Capture the cell that displays the provided text and extract its [X, Y] central coordinate. 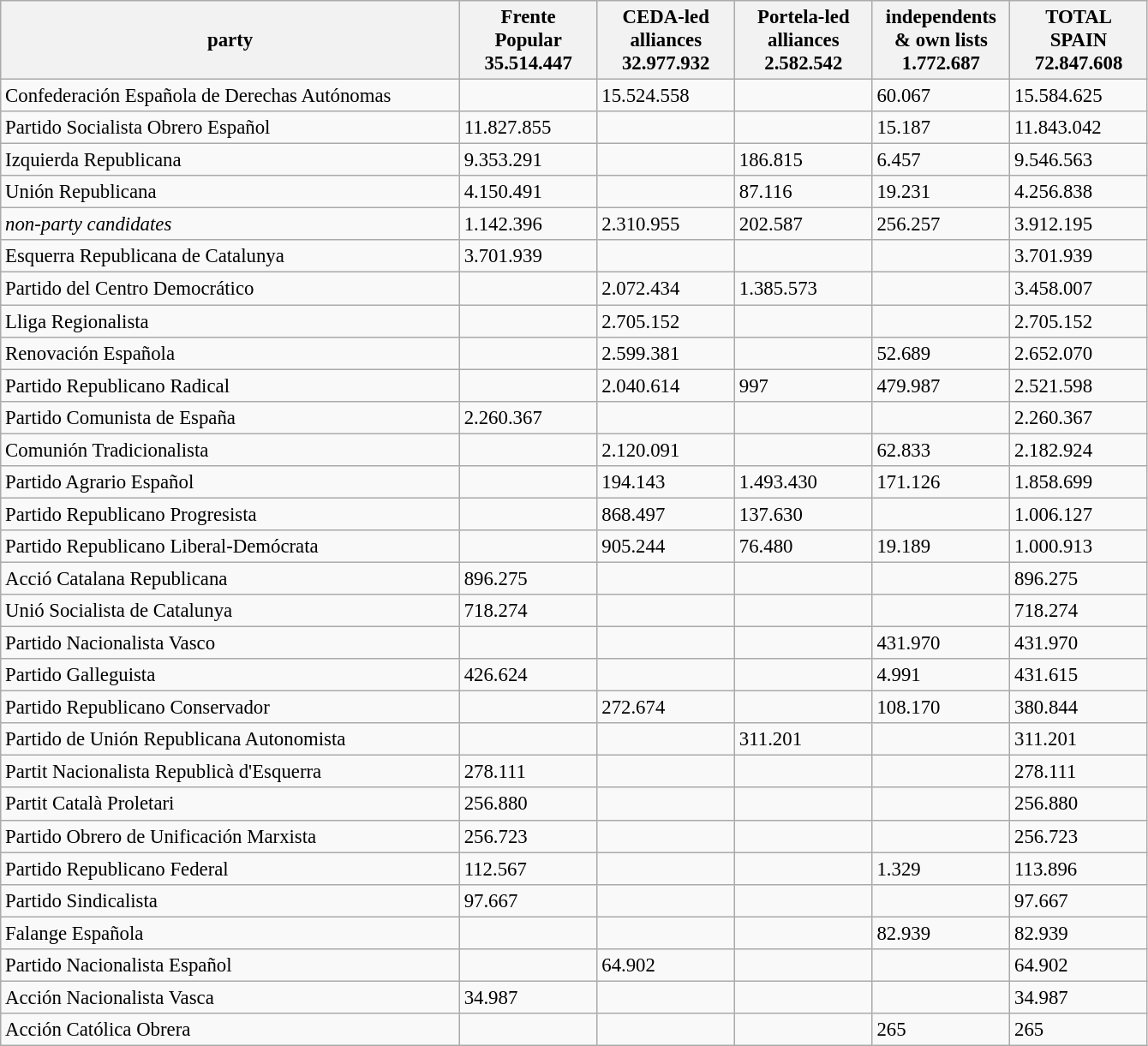
independents & own lists1.772.687 [941, 40]
Confederación Española de Derechas Autónomas [230, 96]
380.844 [1079, 708]
2.072.434 [667, 289]
272.674 [667, 708]
52.689 [941, 353]
Partido Republicano Federal [230, 869]
62.833 [941, 450]
TOTALSPAIN72.847.608 [1079, 40]
Unió Socialista de Catalunya [230, 611]
905.244 [667, 547]
Partido de Unión Republicana Autonomista [230, 739]
171.126 [941, 482]
Partido Republicano Conservador [230, 708]
9.353.291 [528, 160]
Partido Nacionalista Vasco [230, 643]
Partido Republicano Liberal-Demócrata [230, 547]
Partido Comunista de España [230, 417]
19.189 [941, 547]
11.843.042 [1079, 128]
868.497 [667, 514]
108.170 [941, 708]
Partido del Centro Democrático [230, 289]
2.120.091 [667, 450]
Unión Republicana [230, 192]
256.257 [941, 224]
4.150.491 [528, 192]
Partido Socialista Obrero Español [230, 128]
15.524.558 [667, 96]
Comunión Tradicionalista [230, 450]
76.480 [804, 547]
112.567 [528, 869]
Partido Republicano Progresista [230, 514]
431.615 [1079, 675]
1.000.913 [1079, 547]
Partido Galleguista [230, 675]
1.858.699 [1079, 482]
997 [804, 386]
Lliga Regionalista [230, 321]
15.187 [941, 128]
Acción Católica Obrera [230, 1030]
1.329 [941, 869]
non-party candidates [230, 224]
Partido Sindicalista [230, 900]
113.896 [1079, 869]
CEDA-led alliances32.977.932 [667, 40]
Partit Nacionalista Republicà d'Esquerra [230, 772]
11.827.855 [528, 128]
Renovación Española [230, 353]
party [230, 40]
137.630 [804, 514]
Partido Republicano Radical [230, 386]
Esquerra Republicana de Catalunya [230, 256]
426.624 [528, 675]
1.385.573 [804, 289]
87.116 [804, 192]
3.458.007 [1079, 289]
2.040.614 [667, 386]
Izquierda Republicana [230, 160]
2.310.955 [667, 224]
2.521.598 [1079, 386]
6.457 [941, 160]
1.142.396 [528, 224]
9.546.563 [1079, 160]
Portela-led alliances2.582.542 [804, 40]
Partit Català Proletari [230, 804]
4.256.838 [1079, 192]
3.912.195 [1079, 224]
2.652.070 [1079, 353]
Partido Agrario Español [230, 482]
FrentePopular35.514.447 [528, 40]
Acción Nacionalista Vasca [230, 997]
186.815 [804, 160]
4.991 [941, 675]
Partido Obrero de Unificación Marxista [230, 836]
194.143 [667, 482]
60.067 [941, 96]
Acció Catalana Republicana [230, 578]
479.987 [941, 386]
2.599.381 [667, 353]
2.182.924 [1079, 450]
Falange Española [230, 933]
1.493.430 [804, 482]
Partido Nacionalista Español [230, 965]
1.006.127 [1079, 514]
15.584.625 [1079, 96]
19.231 [941, 192]
202.587 [804, 224]
